Detect which cell encompasses the target text, then output its [x, y] center coordinate. 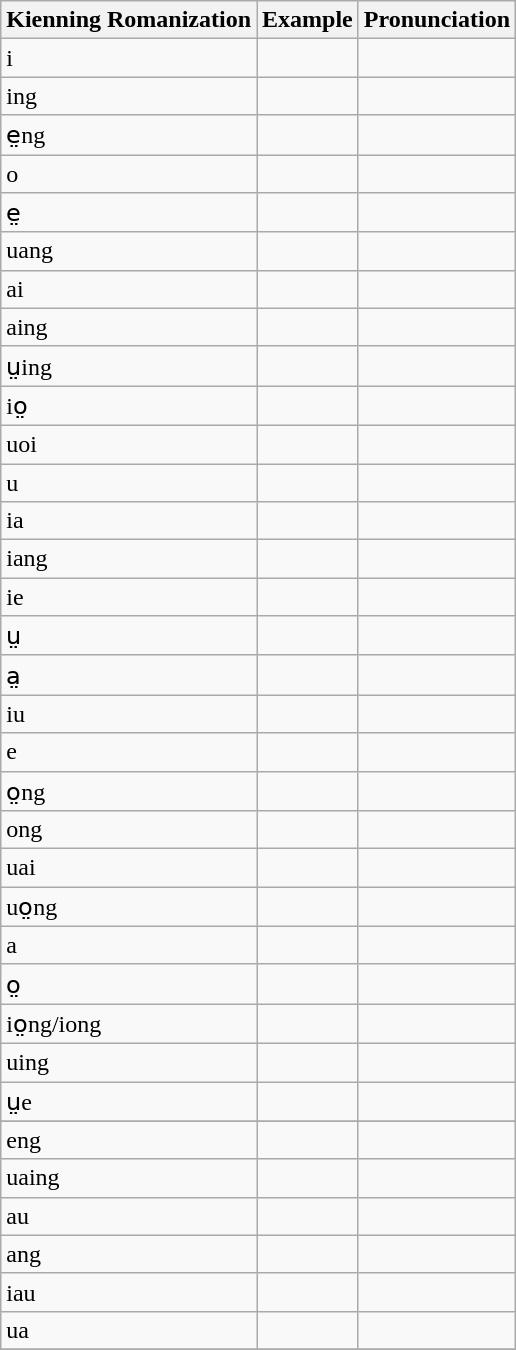
e̤ng [129, 135]
eng [129, 1140]
a̤ [129, 675]
aing [129, 327]
iu [129, 714]
e [129, 752]
ṳe [129, 1102]
uai [129, 868]
iang [129, 559]
Pronunciation [436, 20]
uang [129, 251]
ing [129, 96]
ṳing [129, 366]
ong [129, 830]
Example [308, 20]
iau [129, 1292]
i [129, 58]
o [129, 173]
uo̤ng [129, 907]
uaing [129, 1178]
io̤ng/iong [129, 1024]
ua [129, 1330]
o̤ [129, 984]
ie [129, 597]
ai [129, 289]
uoi [129, 444]
ṳ [129, 636]
a [129, 945]
io̤ [129, 406]
au [129, 1216]
ang [129, 1254]
Kienning Romanization [129, 20]
o̤ng [129, 791]
u [129, 483]
e̤ [129, 213]
ia [129, 521]
uing [129, 1062]
